Return the [x, y] coordinate for the center point of the cell that contains the specified text.  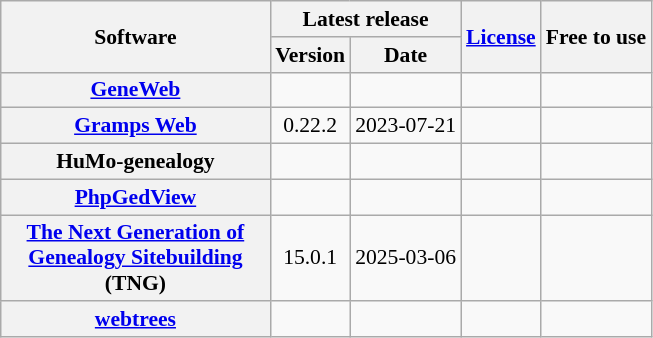
0.22.2 [310, 126]
License [501, 36]
GeneWeb [136, 90]
Date [406, 55]
Software [136, 36]
2025-03-06 [406, 258]
Gramps Web [136, 126]
The Next Generation of Genealogy Sitebuilding (TNG) [136, 258]
15.0.1 [310, 258]
Version [310, 55]
2023-07-21 [406, 126]
Latest release [366, 19]
PhpGedView [136, 197]
HuMo-genealogy [136, 162]
Free to use [596, 36]
webtrees [136, 320]
